Search for the cell housing the specified text and yield its [X, Y] center coordinate. 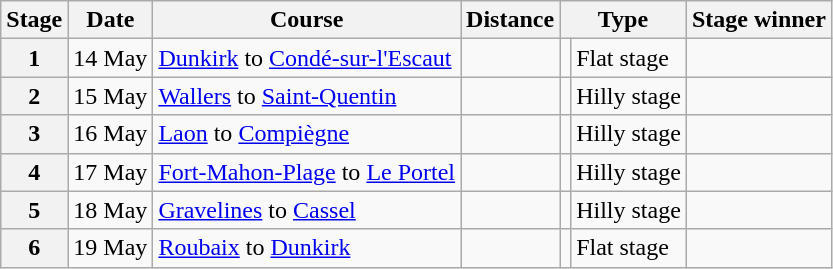
4 [34, 172]
19 May [110, 248]
6 [34, 248]
Distance [510, 20]
Stage winner [758, 20]
Stage [34, 20]
1 [34, 58]
Date [110, 20]
15 May [110, 96]
Dunkirk to Condé-sur-l'Escaut [307, 58]
16 May [110, 134]
Roubaix to Dunkirk [307, 248]
3 [34, 134]
5 [34, 210]
Laon to Compiègne [307, 134]
Gravelines to Cassel [307, 210]
Course [307, 20]
Fort-Mahon-Plage to Le Portel [307, 172]
2 [34, 96]
Type [624, 20]
Wallers to Saint-Quentin [307, 96]
18 May [110, 210]
14 May [110, 58]
17 May [110, 172]
